Find where the given text appears and provide that cell's center as [X, Y] coordinate. 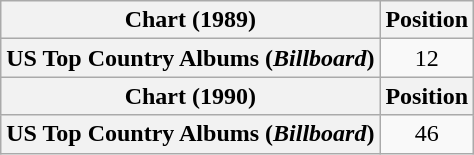
46 [427, 134]
12 [427, 58]
Chart (1990) [190, 96]
Chart (1989) [190, 20]
